Find where the given text appears and provide that cell's center as [x, y] coordinate. 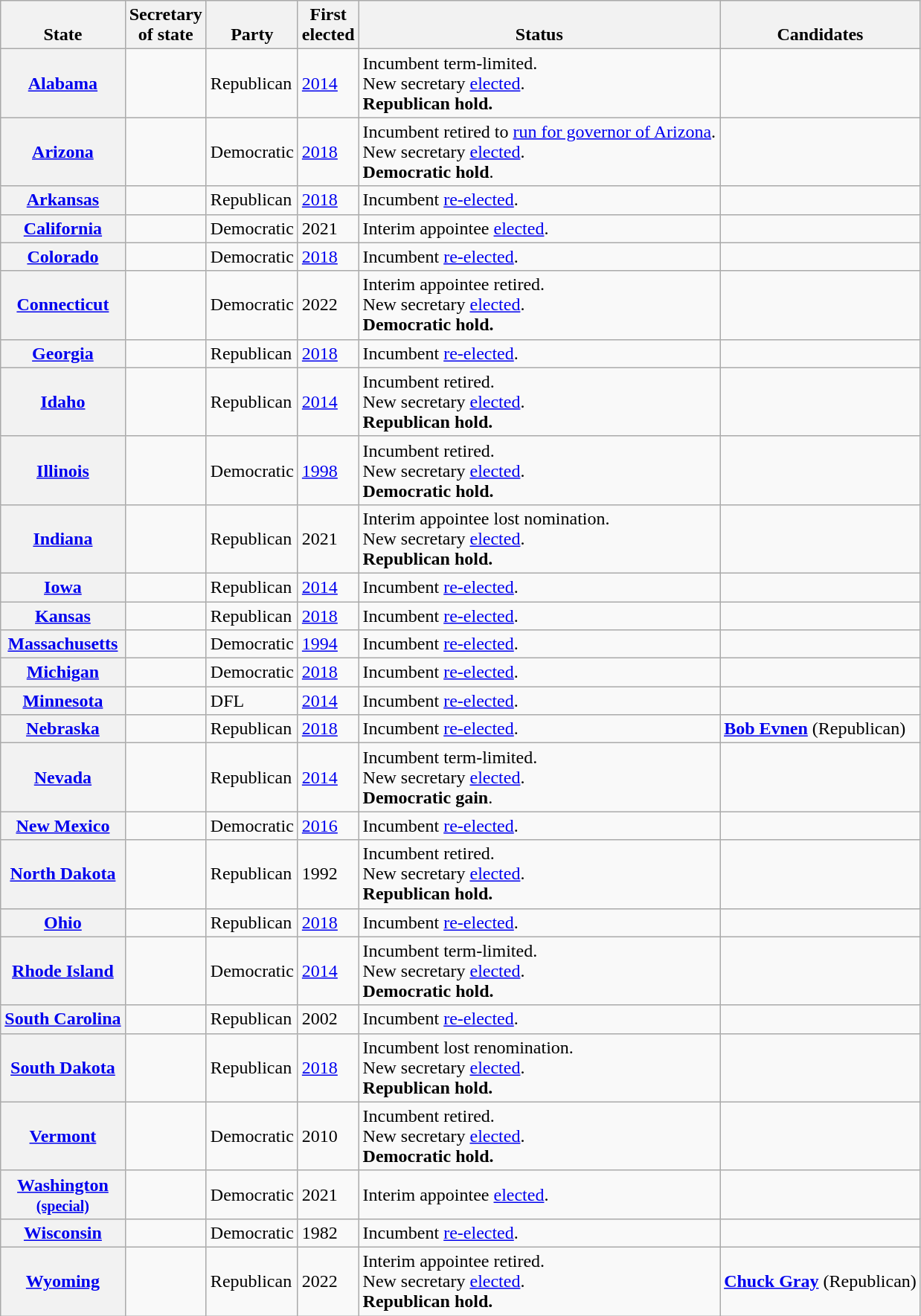
Secretaryof state [165, 25]
Incumbent term-limited.New secretary elected.Democratic gain. [539, 777]
Arkansas [62, 200]
Iowa [62, 587]
Party [251, 25]
Nevada [62, 777]
Indiana [62, 539]
Interim appointee lost nomination.New secretary elected.Republican hold. [539, 539]
South Carolina [62, 1019]
2016 [328, 826]
1994 [328, 644]
Michigan [62, 673]
Wisconsin [62, 1233]
Alabama [62, 83]
Minnesota [62, 701]
Interim appointee retired.New secretary elected.Democratic hold. [539, 305]
Idaho [62, 402]
Ohio [62, 922]
North Dakota [62, 874]
Illinois [62, 470]
Incumbent retired to run for governor of Arizona.New secretary elected.Democratic hold. [539, 152]
California [62, 228]
2002 [328, 1019]
1982 [328, 1233]
Arizona [62, 152]
Colorado [62, 257]
2010 [328, 1136]
Candidates [821, 25]
Wyoming [62, 1281]
Vermont [62, 1136]
Incumbent term-limited.New secretary elected.Democratic hold. [539, 971]
Massachusetts [62, 644]
South Dakota [62, 1068]
Chuck Gray (Republican) [821, 1281]
New Mexico [62, 826]
Firstelected [328, 25]
Rhode Island [62, 971]
Georgia [62, 353]
Connecticut [62, 305]
Status [539, 25]
Washington(special) [62, 1195]
Incumbent lost renomination.New secretary elected.Republican hold. [539, 1068]
1992 [328, 874]
Interim appointee retired.New secretary elected.Republican hold. [539, 1281]
Incumbent term-limited.New secretary elected.Republican hold. [539, 83]
1998 [328, 470]
DFL [251, 701]
Bob Evnen (Republican) [821, 729]
Nebraska [62, 729]
State [62, 25]
Kansas [62, 615]
